Identify which cell holds the provided text, then report its (x, y) central coordinate. 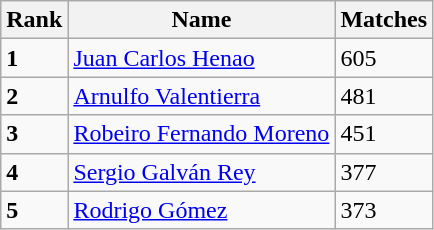
Arnulfo Valentierra (202, 96)
Rodrigo Gómez (202, 210)
481 (384, 96)
Rank (34, 20)
Matches (384, 20)
4 (34, 172)
605 (384, 58)
373 (384, 210)
Sergio Galván Rey (202, 172)
451 (384, 134)
1 (34, 58)
3 (34, 134)
Name (202, 20)
Robeiro Fernando Moreno (202, 134)
2 (34, 96)
5 (34, 210)
377 (384, 172)
Juan Carlos Henao (202, 58)
